Determine the (X, Y) coordinate at the center of the cell enclosing the given text.  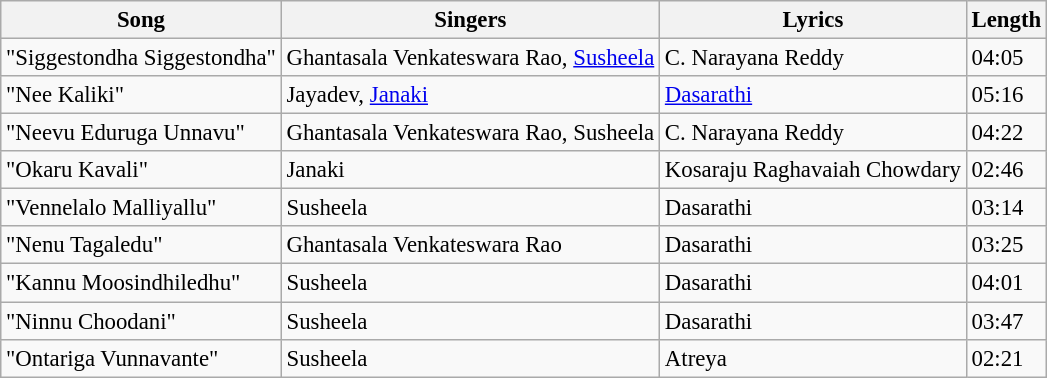
"Ontariga Vunnavante" (141, 358)
Ghantasala Venkateswara Rao (470, 245)
"Okaru Kavali" (141, 170)
"Kannu Moosindhiledhu" (141, 283)
02:46 (1006, 170)
Janaki (470, 170)
03:25 (1006, 245)
"Nenu Tagaledu" (141, 245)
02:21 (1006, 358)
"Siggestondha Siggestondha" (141, 58)
04:01 (1006, 283)
"Ninnu Choodani" (141, 321)
Length (1006, 20)
Lyrics (814, 20)
03:47 (1006, 321)
Jayadev, Janaki (470, 95)
04:05 (1006, 58)
03:14 (1006, 208)
Kosaraju Raghavaiah Chowdary (814, 170)
"Nee Kaliki" (141, 95)
"Neevu Eduruga Unnavu" (141, 133)
Atreya (814, 358)
"Vennelalo Malliyallu" (141, 208)
Song (141, 20)
Singers (470, 20)
04:22 (1006, 133)
05:16 (1006, 95)
